Return the [x, y] coordinate for the center point of the cell that contains the specified text.  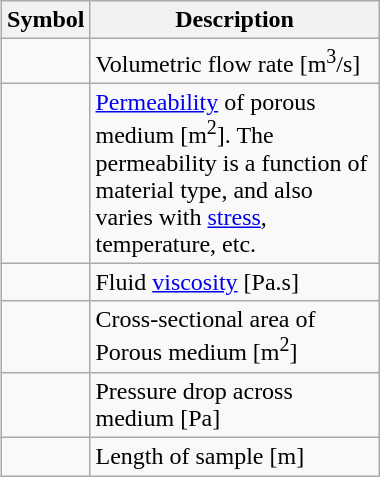
Symbol [46, 20]
Pressure drop across medium [Pa] [234, 406]
Permeability of porous medium [m2]. The permeability is a function of material type, and also varies with stress, temperature, etc. [234, 173]
Length of sample [m] [234, 457]
Volumetric flow rate [m3/s] [234, 62]
Cross-sectional area of Porous medium [m2] [234, 337]
Fluid viscosity [Pa.s] [234, 282]
Description [234, 20]
